Detect which cell encompasses the target text, then output its (X, Y) center coordinate. 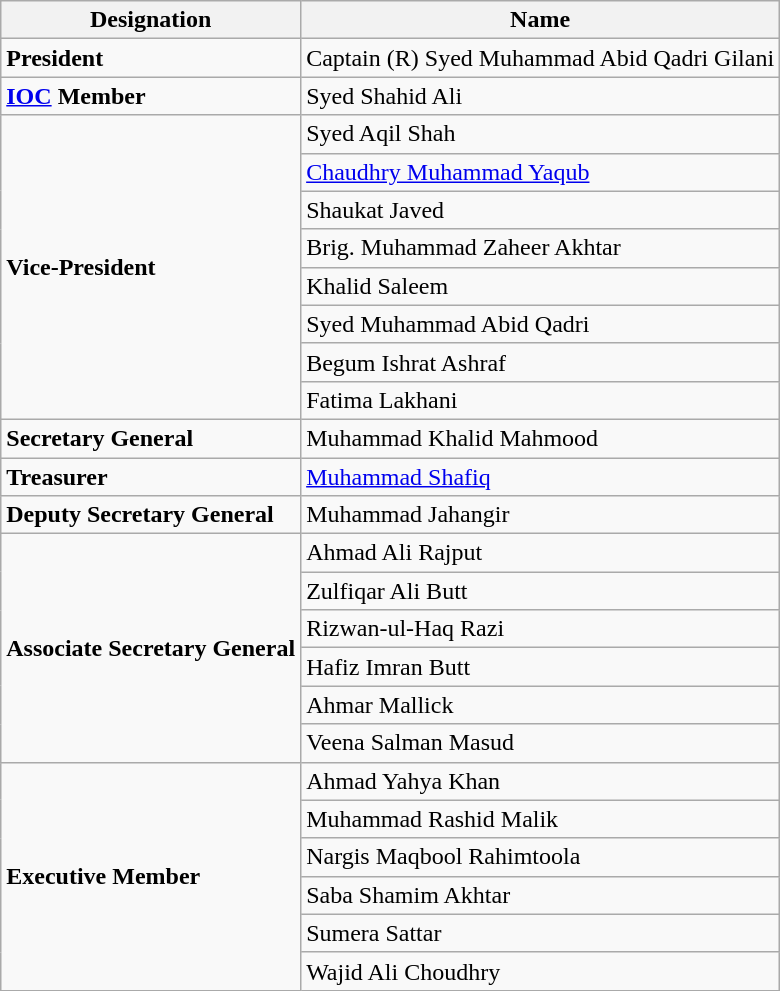
Khalid Saleem (540, 286)
Designation (151, 20)
Ahmar Mallick (540, 705)
Muhammad Khalid Mahmood (540, 438)
Chaudhry Muhammad Yaqub (540, 172)
Veena Salman Masud (540, 743)
Associate Secretary General (151, 648)
Executive Member (151, 876)
Syed Shahid Ali (540, 96)
Nargis Maqbool Rahimtoola (540, 857)
Muhammad Rashid Malik (540, 819)
Wajid Ali Choudhry (540, 971)
Saba Shamim Akhtar (540, 895)
Deputy Secretary General (151, 515)
Sumera Sattar (540, 933)
Name (540, 20)
Captain (R) Syed Muhammad Abid Qadri Gilani (540, 58)
IOC Member (151, 96)
Brig. Muhammad Zaheer Akhtar (540, 248)
Ahmad Yahya Khan (540, 781)
Muhammad Shafiq (540, 477)
Shaukat Javed (540, 210)
Muhammad Jahangir (540, 515)
Rizwan-ul-Haq Razi (540, 629)
Hafiz Imran Butt (540, 667)
Ahmad Ali Rajput (540, 553)
Zulfiqar Ali Butt (540, 591)
Treasurer (151, 477)
President (151, 58)
Syed Muhammad Abid Qadri (540, 324)
Syed Aqil Shah (540, 134)
Fatima Lakhani (540, 400)
Secretary General (151, 438)
Begum Ishrat Ashraf (540, 362)
Vice-President (151, 267)
